Determine the (x, y) coordinate at the center of the cell enclosing the given text.  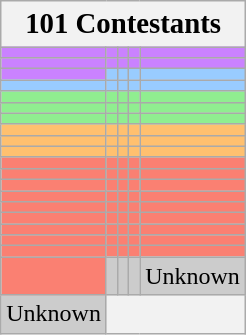
101 Contestants (124, 24)
